Extract the (X, Y) coordinate from the center of the cell holding the provided text.  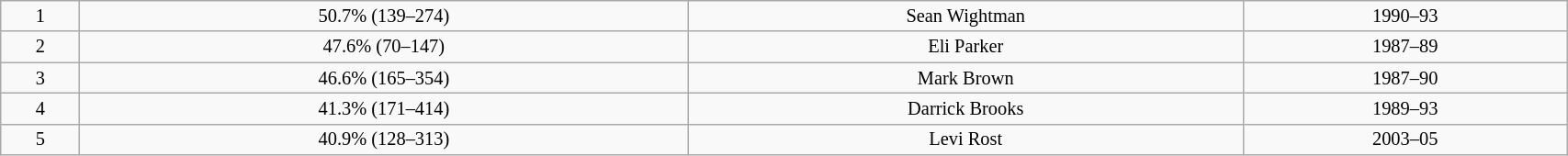
2 (40, 47)
1987–90 (1405, 78)
47.6% (70–147) (384, 47)
1990–93 (1405, 16)
1987–89 (1405, 47)
Sean Wightman (966, 16)
46.6% (165–354) (384, 78)
Levi Rost (966, 139)
50.7% (139–274) (384, 16)
Darrick Brooks (966, 108)
1 (40, 16)
Eli Parker (966, 47)
40.9% (128–313) (384, 139)
3 (40, 78)
4 (40, 108)
Mark Brown (966, 78)
5 (40, 139)
1989–93 (1405, 108)
41.3% (171–414) (384, 108)
2003–05 (1405, 139)
